Identify which cell holds the provided text, then report its (X, Y) central coordinate. 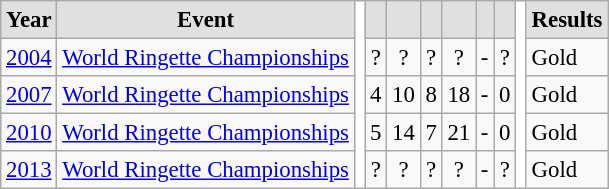
14 (404, 133)
Year (29, 20)
2004 (29, 58)
10 (404, 95)
4 (376, 95)
18 (458, 95)
2013 (29, 170)
21 (458, 133)
Results (566, 20)
5 (376, 133)
8 (431, 95)
7 (431, 133)
2007 (29, 95)
2010 (29, 133)
Event (206, 20)
